Pinpoint the cell where the given text exists, returning its [x, y] midpoint coordinate. 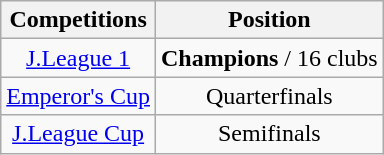
Position [269, 20]
Emperor's Cup [78, 96]
Semifinals [269, 134]
Competitions [78, 20]
Champions / 16 clubs [269, 58]
Quarterfinals [269, 96]
J.League 1 [78, 58]
J.League Cup [78, 134]
